Provide the (X, Y) coordinate of the cell's center where the given text is located.  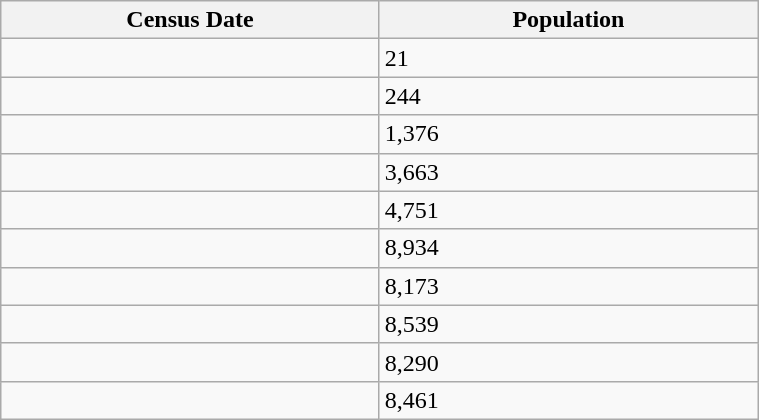
8,934 (568, 248)
8,461 (568, 400)
8,290 (568, 362)
1,376 (568, 134)
244 (568, 96)
21 (568, 58)
3,663 (568, 172)
8,539 (568, 324)
Census Date (190, 20)
4,751 (568, 210)
Population (568, 20)
8,173 (568, 286)
